Identify which cell holds the provided text, then report its (x, y) central coordinate. 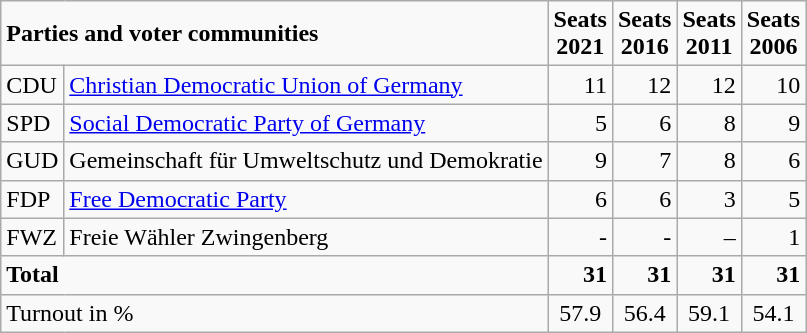
Turnout in % (274, 313)
7 (644, 161)
Seats2021 (580, 34)
Seats2016 (644, 34)
56.4 (644, 313)
Total (274, 275)
Gemeinschaft für Umweltschutz und Demokratie (306, 161)
57.9 (580, 313)
59.1 (709, 313)
Social Democratic Party of Germany (306, 123)
54.1 (773, 313)
FDP (32, 199)
Free Democratic Party (306, 199)
Seats2011 (709, 34)
SPD (32, 123)
GUD (32, 161)
3 (709, 199)
CDU (32, 85)
Christian Democratic Union of Germany (306, 85)
1 (773, 237)
Freie Wähler Zwingenberg (306, 237)
10 (773, 85)
– (709, 237)
FWZ (32, 237)
11 (580, 85)
Seats2006 (773, 34)
Parties and voter communities (274, 34)
